Identify which cell holds the provided text, then report its [x, y] central coordinate. 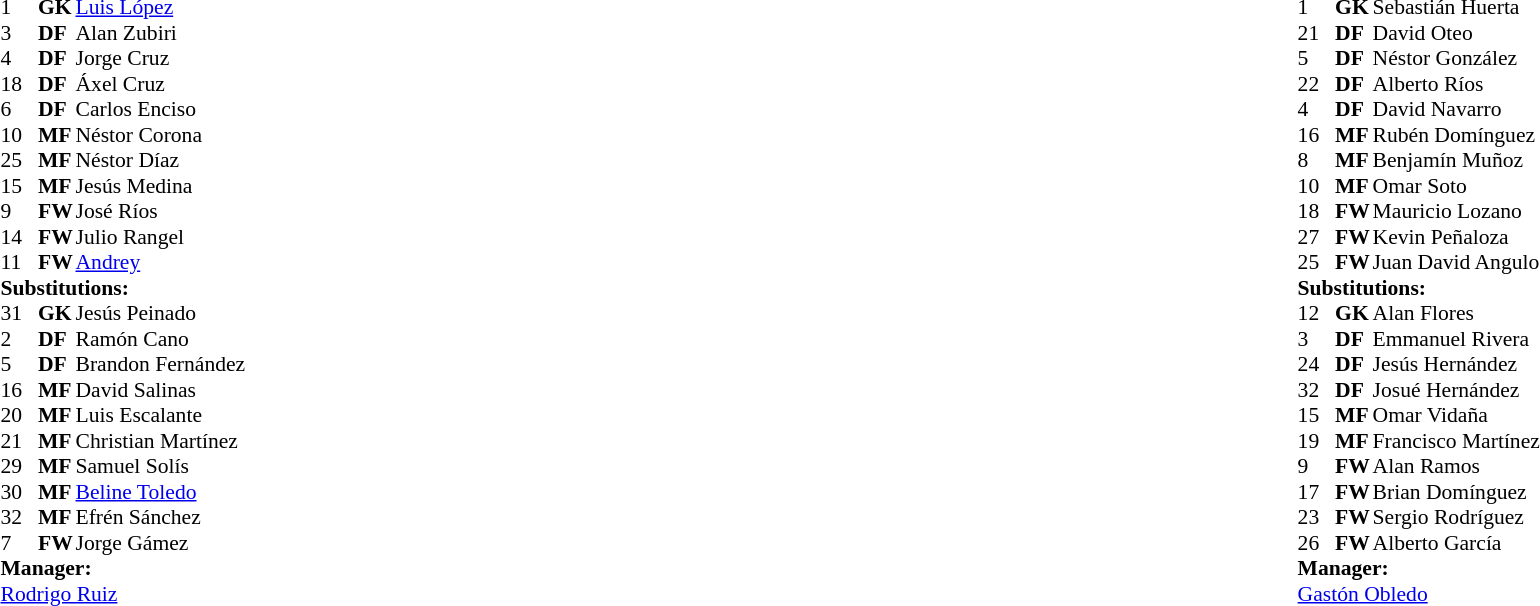
29 [19, 467]
Jesús Medina [161, 186]
Rubén Domínguez [1456, 135]
14 [19, 237]
19 [1317, 441]
Jorge Gámez [161, 543]
David Oteo [1456, 33]
7 [19, 543]
Brian Domínguez [1456, 492]
8 [1317, 161]
Ramón Cano [161, 339]
Brandon Fernández [161, 365]
Alberto García [1456, 543]
Néstor González [1456, 59]
Carlos Enciso [161, 109]
26 [1317, 543]
Christian Martínez [161, 441]
Sergio Rodríguez [1456, 517]
José Ríos [161, 211]
Benjamín Muñoz [1456, 161]
Omar Vidaña [1456, 415]
Andrey [161, 263]
David Navarro [1456, 109]
Alan Flores [1456, 313]
31 [19, 313]
27 [1317, 237]
Emmanuel Rivera [1456, 339]
Julio Rangel [161, 237]
Juan David Angulo [1456, 263]
22 [1317, 84]
Josué Hernández [1456, 390]
Efrén Sánchez [161, 517]
Samuel Solís [161, 467]
Jesús Peinado [161, 313]
24 [1317, 365]
Luis Escalante [161, 415]
20 [19, 415]
2 [19, 339]
30 [19, 492]
Alberto Ríos [1456, 84]
David Salinas [161, 390]
Néstor Corona [161, 135]
Mauricio Lozano [1456, 211]
Alan Ramos [1456, 467]
Jesús Hernández [1456, 365]
12 [1317, 313]
Áxel Cruz [161, 84]
23 [1317, 517]
Omar Soto [1456, 186]
11 [19, 263]
Kevin Peñaloza [1456, 237]
Beline Toledo [161, 492]
Jorge Cruz [161, 59]
Alan Zubiri [161, 33]
Néstor Díaz [161, 161]
Francisco Martínez [1456, 441]
17 [1317, 492]
6 [19, 109]
